Provide the (X, Y) coordinate of the cell's center where the given text is located.  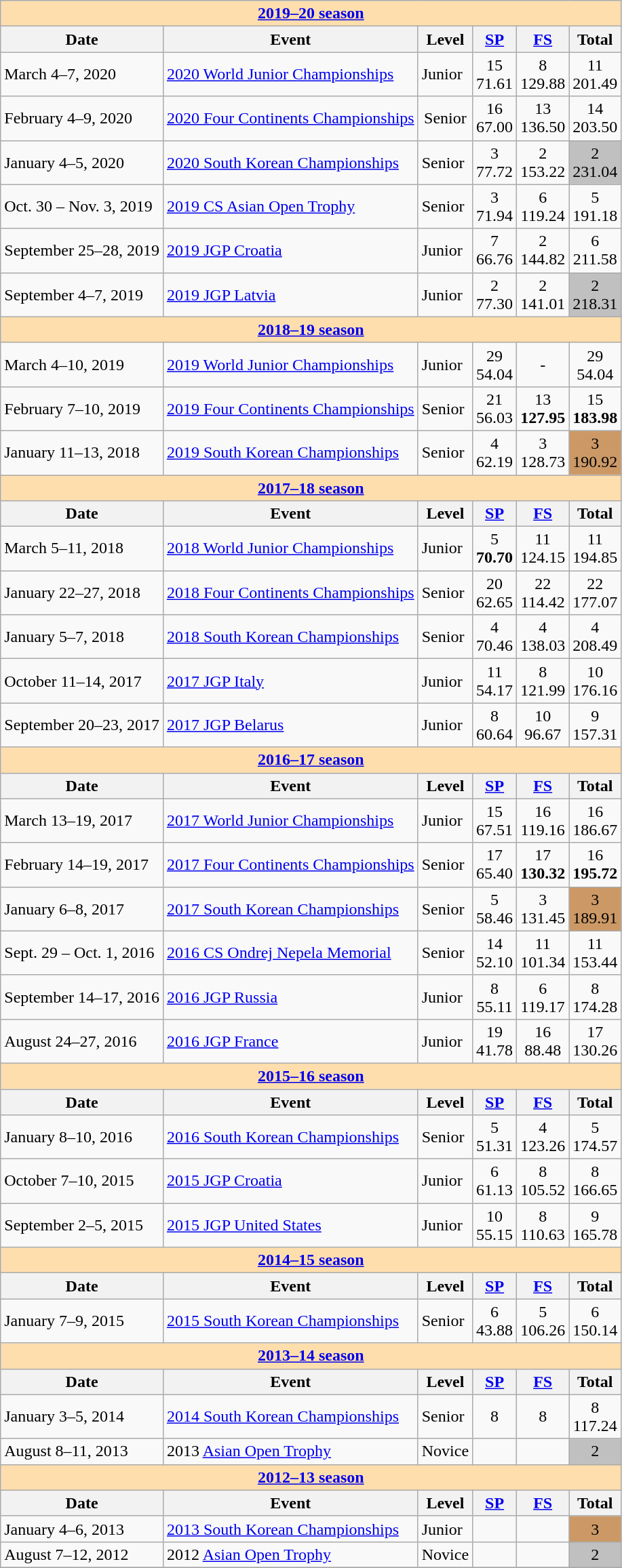
January 5–7, 2018 (82, 637)
15 67.51 (495, 820)
4 70.46 (495, 637)
8 166.65 (596, 1181)
11 194.85 (596, 549)
8 105.52 (543, 1181)
15 71.61 (495, 75)
11 124.15 (543, 549)
August 24–27, 2016 (82, 1041)
19 41.78 (495, 1041)
2017 World Junior Championships (290, 820)
February 7–10, 2019 (82, 408)
16 195.72 (596, 865)
January 4–5, 2020 (82, 163)
4 208.49 (596, 637)
2 218.31 (596, 294)
11 153.44 (596, 953)
10 55.15 (495, 1226)
March 4–7, 2020 (82, 75)
January 11–13, 2018 (82, 453)
6 43.88 (495, 1321)
January 22–27, 2018 (82, 592)
2017 Four Continents Championships (290, 865)
8 129.88 (543, 75)
16 119.16 (543, 820)
13 136.50 (543, 118)
11 54.17 (495, 681)
September 2–5, 2015 (82, 1226)
September 20–23, 2017 (82, 725)
2013 Asian Open Trophy (290, 1451)
2019 JGP Croatia (290, 251)
5 191.18 (596, 206)
2 77.30 (495, 294)
2019 CS Asian Open Trophy (290, 206)
2014–15 season (311, 1260)
17 130.26 (596, 1041)
16 67.00 (495, 118)
5 70.70 (495, 549)
August 7–12, 2012 (82, 1554)
October 11–14, 2017 (82, 681)
3 131.45 (543, 908)
Sept. 29 – Oct. 1, 2016 (82, 953)
2015 JGP United States (290, 1226)
2020 South Korean Championships (290, 163)
22 177.07 (596, 592)
3 77.72 (495, 163)
2017 South Korean Championships (290, 908)
September 14–17, 2016 (82, 997)
2017 JGP Italy (290, 681)
13 127.95 (543, 408)
5 51.31 (495, 1138)
2012 Asian Open Trophy (290, 1554)
2019 JGP Latvia (290, 294)
2012–13 season (311, 1477)
5 174.57 (596, 1138)
6 211.58 (596, 251)
August 8–11, 2013 (82, 1451)
2016 JGP Russia (290, 997)
2 144.82 (543, 251)
11 201.49 (596, 75)
February 4–9, 2020 (82, 118)
8 60.64 (495, 725)
January 3–5, 2014 (82, 1417)
2014 South Korean Championships (290, 1417)
15 183.98 (596, 408)
5 106.26 (543, 1321)
3 190.92 (596, 453)
7 66.76 (495, 251)
2019–20 season (311, 14)
2015 JGP Croatia (290, 1181)
9 165.78 (596, 1226)
2017–18 season (311, 487)
4 123.26 (543, 1138)
8 174.28 (596, 997)
10 96.67 (543, 725)
2018 Four Continents Championships (290, 592)
2018 World Junior Championships (290, 549)
2016 South Korean Championships (290, 1138)
February 14–19, 2017 (82, 865)
3 71.94 (495, 206)
March 4–10, 2019 (82, 365)
Oct. 30 – Nov. 3, 2019 (82, 206)
2015–16 season (311, 1076)
2018–19 season (311, 329)
6 119.17 (543, 997)
22 114.42 (543, 592)
2015 South Korean Championships (290, 1321)
6 119.24 (543, 206)
September 25–28, 2019 (82, 251)
14 52.10 (495, 953)
2017 JGP Belarus (290, 725)
17 65.40 (495, 865)
2016–17 season (311, 760)
January 4–6, 2013 (82, 1529)
2020 Four Continents Championships (290, 118)
4 62.19 (495, 453)
2013 South Korean Championships (290, 1529)
- (543, 365)
8 55.11 (495, 997)
2019 World Junior Championships (290, 365)
5 58.46 (495, 908)
January 7–9, 2015 (82, 1321)
14 203.50 (596, 118)
6 61.13 (495, 1181)
21 56.03 (495, 408)
3 128.73 (543, 453)
2018 South Korean Championships (290, 637)
3 189.91 (596, 908)
January 6–8, 2017 (82, 908)
2019 Four Continents Championships (290, 408)
2019 South Korean Championships (290, 453)
2 153.22 (543, 163)
March 13–19, 2017 (82, 820)
2013–14 season (311, 1356)
September 4–7, 2019 (82, 294)
9 157.31 (596, 725)
2016 JGP France (290, 1041)
8 121.99 (543, 681)
16 186.67 (596, 820)
17 130.32 (543, 865)
8 117.24 (596, 1417)
16 88.48 (543, 1041)
10 176.16 (596, 681)
2 141.01 (543, 294)
March 5–11, 2018 (82, 549)
2 231.04 (596, 163)
11 101.34 (543, 953)
4 138.03 (543, 637)
8 110.63 (543, 1226)
2016 CS Ondrej Nepela Memorial (290, 953)
3 (596, 1529)
October 7–10, 2015 (82, 1181)
2020 World Junior Championships (290, 75)
20 62.65 (495, 592)
January 8–10, 2016 (82, 1138)
6 150.14 (596, 1321)
